Capture the cell that displays the provided text and extract its (x, y) central coordinate. 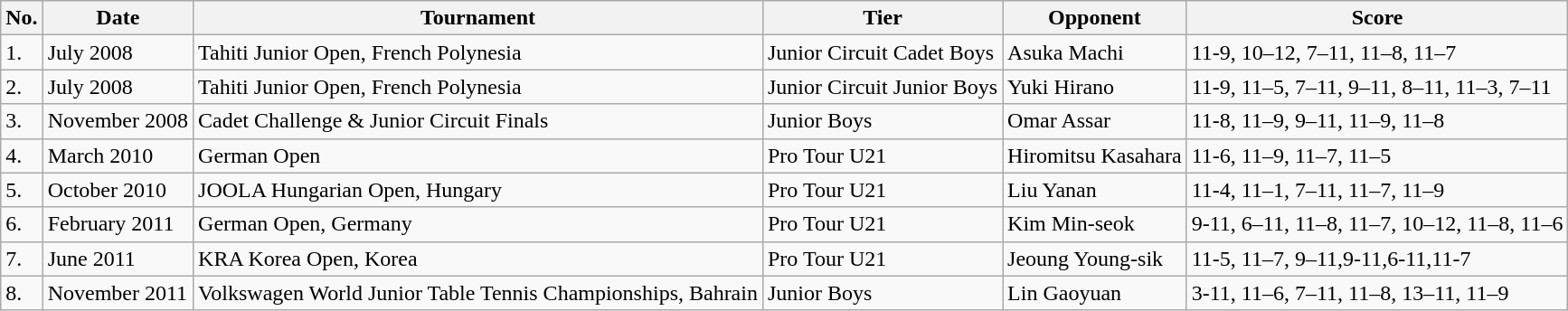
Asuka Machi (1095, 52)
Junior Circuit Cadet Boys (883, 52)
9-11, 6–11, 11–8, 11–7, 10–12, 11–8, 11–6 (1377, 224)
Liu Yanan (1095, 190)
Score (1377, 18)
6. (22, 224)
Kim Min-seok (1095, 224)
Opponent (1095, 18)
3-11, 11–6, 7–11, 11–8, 13–11, 11–9 (1377, 293)
June 2011 (118, 259)
Yuki Hirano (1095, 87)
No. (22, 18)
11-9, 11–5, 7–11, 9–11, 8–11, 11–3, 7–11 (1377, 87)
Junior Circuit Junior Boys (883, 87)
KRA Korea Open, Korea (478, 259)
German Open, Germany (478, 224)
Tournament (478, 18)
11-6, 11–9, 11–7, 11–5 (1377, 155)
5. (22, 190)
11-4, 11–1, 7–11, 11–7, 11–9 (1377, 190)
11-8, 11–9, 9–11, 11–9, 11–8 (1377, 121)
11-9, 10–12, 7–11, 11–8, 11–7 (1377, 52)
3. (22, 121)
Omar Assar (1095, 121)
Date (118, 18)
March 2010 (118, 155)
November 2011 (118, 293)
Lin Gaoyuan (1095, 293)
11-5, 11–7, 9–11,9-11,6-11,11-7 (1377, 259)
7. (22, 259)
JOOLA Hungarian Open, Hungary (478, 190)
8. (22, 293)
Jeoung Young-sik (1095, 259)
2. (22, 87)
Tier (883, 18)
1. (22, 52)
October 2010 (118, 190)
Volkswagen World Junior Table Tennis Championships, Bahrain (478, 293)
November 2008 (118, 121)
4. (22, 155)
German Open (478, 155)
Cadet Challenge & Junior Circuit Finals (478, 121)
February 2011 (118, 224)
Hiromitsu Kasahara (1095, 155)
